Determine the [x, y] coordinate at the center of the cell enclosing the given text.  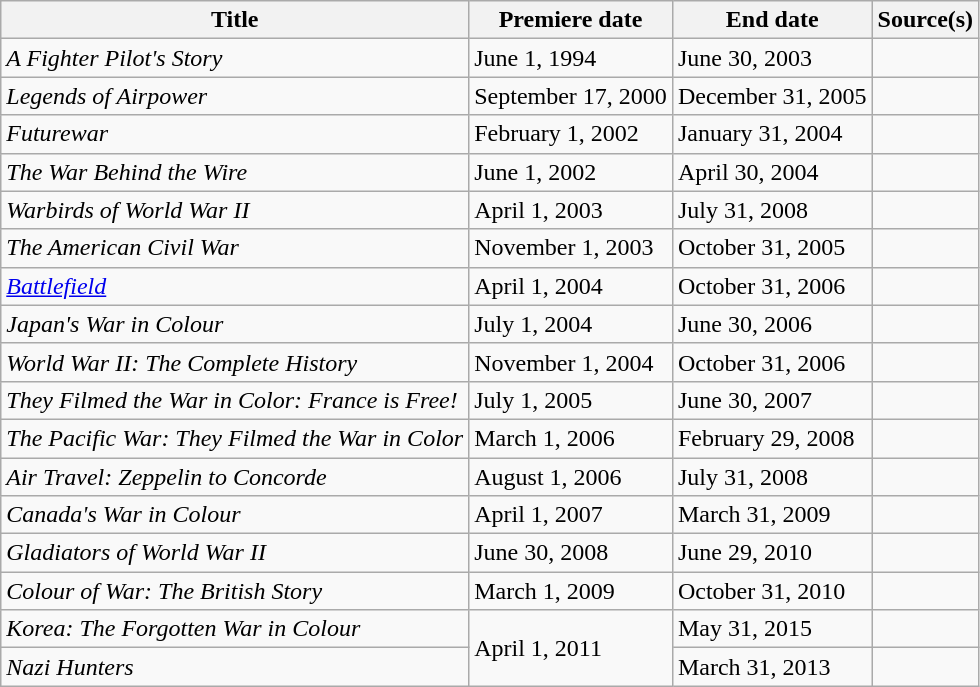
June 1, 1994 [571, 58]
April 1, 2011 [571, 648]
Colour of War: The British Story [235, 591]
Title [235, 20]
The Pacific War: They Filmed the War in Color [235, 438]
Warbirds of World War II [235, 210]
October 31, 2005 [772, 248]
November 1, 2003 [571, 248]
World War II: The Complete History [235, 362]
A Fighter Pilot's Story [235, 58]
February 29, 2008 [772, 438]
January 31, 2004 [772, 134]
February 1, 2002 [571, 134]
May 31, 2015 [772, 629]
April 1, 2004 [571, 286]
Nazi Hunters [235, 667]
April 30, 2004 [772, 172]
August 1, 2006 [571, 477]
March 31, 2013 [772, 667]
November 1, 2004 [571, 362]
July 1, 2005 [571, 400]
June 1, 2002 [571, 172]
April 1, 2003 [571, 210]
Premiere date [571, 20]
June 30, 2008 [571, 553]
Futurewar [235, 134]
Gladiators of World War II [235, 553]
June 30, 2003 [772, 58]
March 1, 2009 [571, 591]
Battlefield [235, 286]
December 31, 2005 [772, 96]
June 30, 2007 [772, 400]
July 1, 2004 [571, 324]
March 1, 2006 [571, 438]
March 31, 2009 [772, 515]
The War Behind the Wire [235, 172]
June 29, 2010 [772, 553]
Korea: The Forgotten War in Colour [235, 629]
April 1, 2007 [571, 515]
Japan's War in Colour [235, 324]
End date [772, 20]
June 30, 2006 [772, 324]
The American Civil War [235, 248]
Canada's War in Colour [235, 515]
They Filmed the War in Color: France is Free! [235, 400]
Air Travel: Zeppelin to Concorde [235, 477]
Legends of Airpower [235, 96]
Source(s) [926, 20]
October 31, 2010 [772, 591]
September 17, 2000 [571, 96]
